Pinpoint the cell where the given text exists, returning its (x, y) midpoint coordinate. 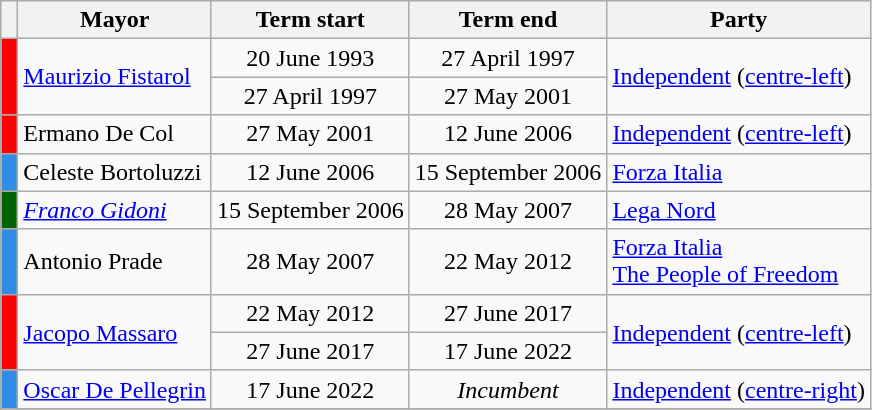
Term start (310, 20)
Antonio Prade (115, 262)
Term end (508, 20)
Independent (centre-right) (739, 389)
Jacopo Massaro (115, 332)
Maurizio Fistarol (115, 77)
Franco Gidoni (115, 210)
Incumbent (508, 389)
20 June 1993 (310, 58)
Celeste Bortoluzzi (115, 172)
Forza ItaliaThe People of Freedom (739, 262)
Mayor (115, 20)
Forza Italia (739, 172)
Oscar De Pellegrin (115, 389)
Party (739, 20)
Lega Nord (739, 210)
Ermano De Col (115, 134)
